Search for the cell housing the specified text and yield its [x, y] center coordinate. 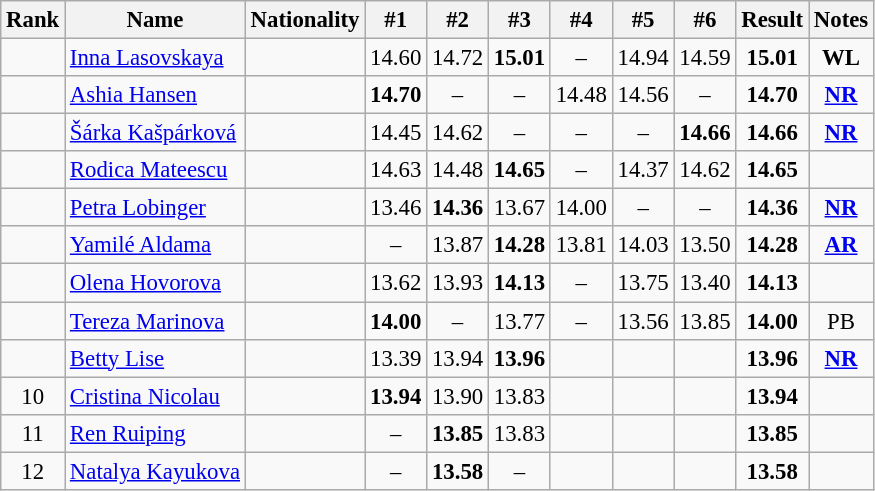
14.72 [458, 58]
14.45 [396, 133]
14.56 [643, 95]
13.77 [519, 321]
#4 [581, 20]
Betty Lise [156, 358]
WL [840, 58]
12 [33, 471]
14.59 [705, 58]
14.94 [643, 58]
13.90 [458, 396]
Rodica Mateescu [156, 170]
#1 [396, 20]
13.39 [396, 358]
Rank [33, 20]
Name [156, 20]
13.87 [458, 245]
Nationality [304, 20]
13.46 [396, 208]
10 [33, 396]
Ren Ruiping [156, 433]
11 [33, 433]
13.50 [705, 245]
13.67 [519, 208]
#5 [643, 20]
13.93 [458, 283]
AR [840, 245]
PB [840, 321]
14.03 [643, 245]
Natalya Kayukova [156, 471]
#3 [519, 20]
#6 [705, 20]
13.62 [396, 283]
14.63 [396, 170]
Yamilé Aldama [156, 245]
Cristina Nicolau [156, 396]
Tereza Marinova [156, 321]
14.37 [643, 170]
Notes [840, 20]
Petra Lobinger [156, 208]
Šárka Kašpárková [156, 133]
13.75 [643, 283]
14.60 [396, 58]
#2 [458, 20]
13.56 [643, 321]
Olena Hovorova [156, 283]
Result [772, 20]
13.40 [705, 283]
Inna Lasovskaya [156, 58]
13.81 [581, 245]
Ashia Hansen [156, 95]
